Locate the cell with the specified text and output its [X, Y] center coordinate. 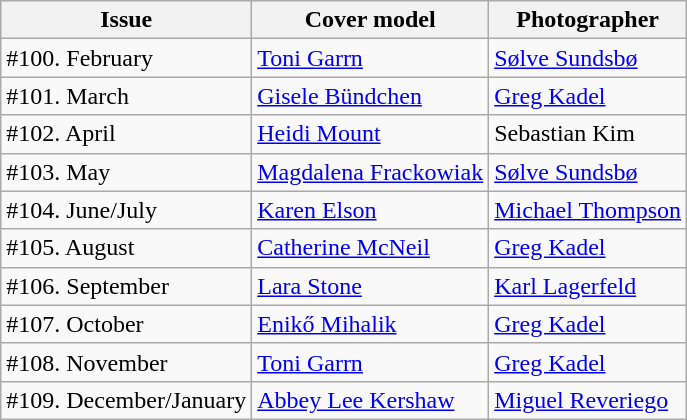
#102. April [126, 134]
Sebastian Kim [588, 134]
#107. October [126, 324]
Gisele Bündchen [370, 96]
#106. September [126, 286]
Lara Stone [370, 286]
Enikő Mihalik [370, 324]
#108. November [126, 362]
#104. June/July [126, 210]
Cover model [370, 20]
#105. August [126, 248]
#100. February [126, 58]
Miguel Reveriego [588, 400]
#109. December/January [126, 400]
Magdalena Frackowiak [370, 172]
Michael Thompson [588, 210]
Abbey Lee Kershaw [370, 400]
#103. May [126, 172]
Issue [126, 20]
Photographer [588, 20]
Karen Elson [370, 210]
Karl Lagerfeld [588, 286]
Heidi Mount [370, 134]
Catherine McNeil [370, 248]
#101. March [126, 96]
